Identify which cell holds the provided text, then report its (x, y) central coordinate. 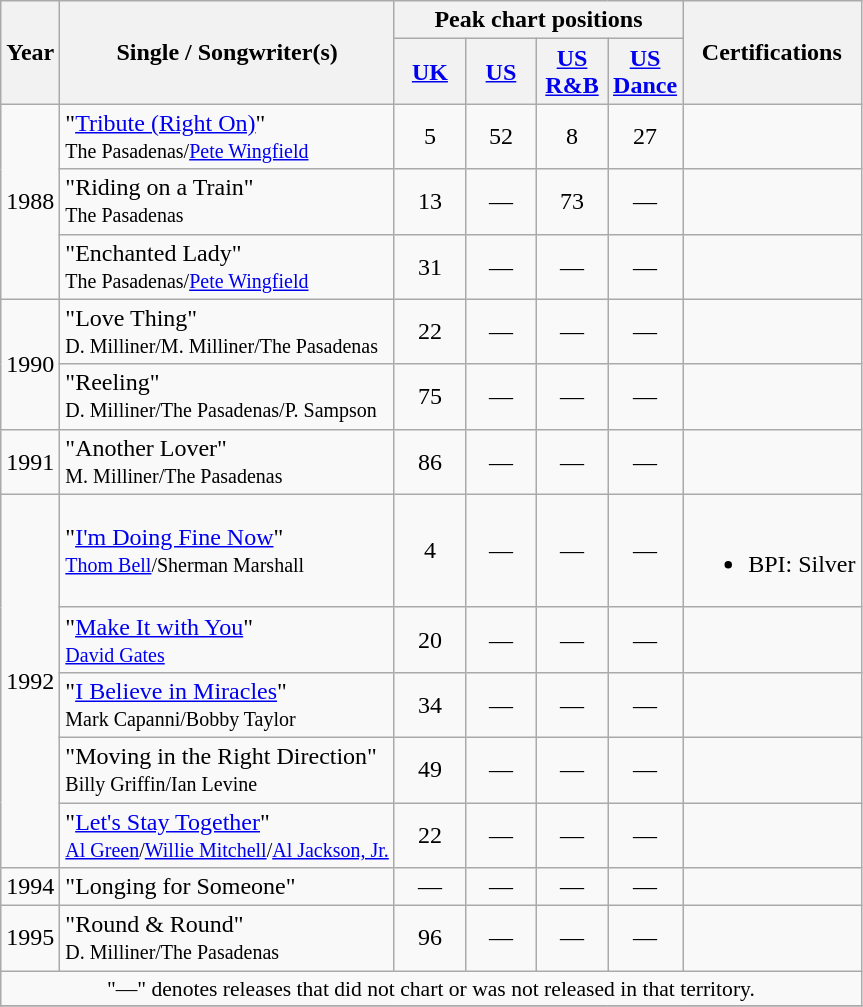
4 (430, 550)
Peak chart positions (538, 20)
Single / Songwriter(s) (228, 52)
"Another Lover"M. Milliner/The Pasadenas (228, 462)
"I Believe in Miracles"Mark Capanni/Bobby Taylor (228, 704)
"Let's Stay Together"Al Green/Willie Mitchell/Al Jackson, Jr. (228, 834)
"Riding on a Train"The Pasadenas (228, 202)
49 (430, 770)
86 (430, 462)
75 (430, 396)
UK (430, 72)
1988 (30, 202)
"Round & Round"D. Milliner/The Pasadenas (228, 938)
27 (646, 136)
1995 (30, 938)
13 (430, 202)
US (500, 72)
"Enchanted Lady"The Pasadenas/Pete Wingfield (228, 266)
US Dance (646, 72)
52 (500, 136)
20 (430, 640)
1991 (30, 462)
73 (572, 202)
"—" denotes releases that did not chart or was not released in that territory. (431, 989)
"Moving in the Right Direction"Billy Griffin/Ian Levine (228, 770)
96 (430, 938)
"Tribute (Right On)"The Pasadenas/Pete Wingfield (228, 136)
1992 (30, 680)
Certifications (772, 52)
"Reeling"D. Milliner/The Pasadenas/P. Sampson (228, 396)
1990 (30, 364)
5 (430, 136)
1994 (30, 887)
US R&B (572, 72)
"Love Thing"D. Milliner/M. Milliner/The Pasadenas (228, 332)
Year (30, 52)
"Longing for Someone" (228, 887)
31 (430, 266)
34 (430, 704)
8 (572, 136)
"Make It with You"David Gates (228, 640)
BPI: Silver (772, 550)
"I'm Doing Fine Now"Thom Bell/Sherman Marshall (228, 550)
